Find where the given text appears and provide that cell's center as (X, Y) coordinate. 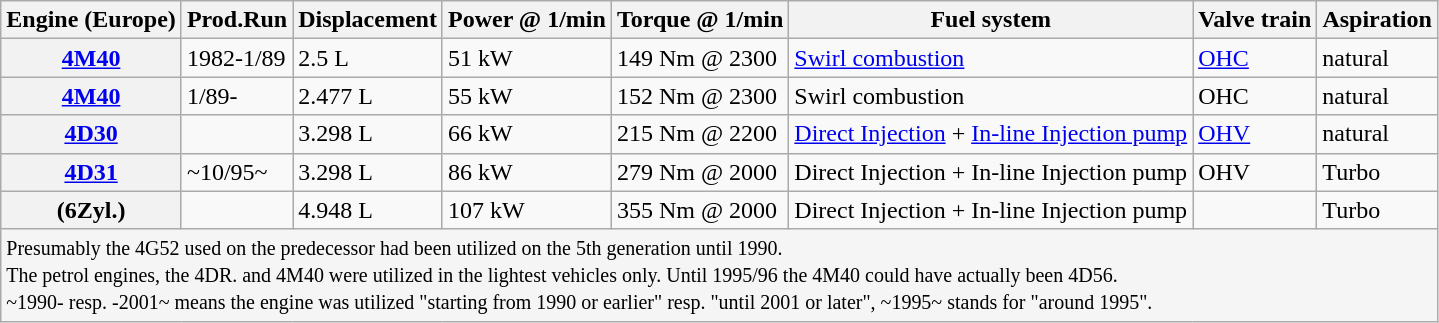
152 Nm @ 2300 (700, 96)
2.477 L (368, 96)
Engine (Europe) (92, 20)
4D31 (92, 172)
55 kW (526, 96)
Torque @ 1/min (700, 20)
215 Nm @ 2200 (700, 134)
~10/95~ (236, 172)
Prod.Run (236, 20)
Power @ 1/min (526, 20)
2.5 L (368, 58)
107 kW (526, 210)
1982-1/89 (236, 58)
4.948 L (368, 210)
51 kW (526, 58)
4D30 (92, 134)
66 kW (526, 134)
149 Nm @ 2300 (700, 58)
(6Zyl.) (92, 210)
Aspiration (1377, 20)
1/89- (236, 96)
279 Nm @ 2000 (700, 172)
86 kW (526, 172)
355 Nm @ 2000 (700, 210)
Displacement (368, 20)
Fuel system (991, 20)
Valve train (1255, 20)
